Identify which cell holds the provided text, then report its [x, y] central coordinate. 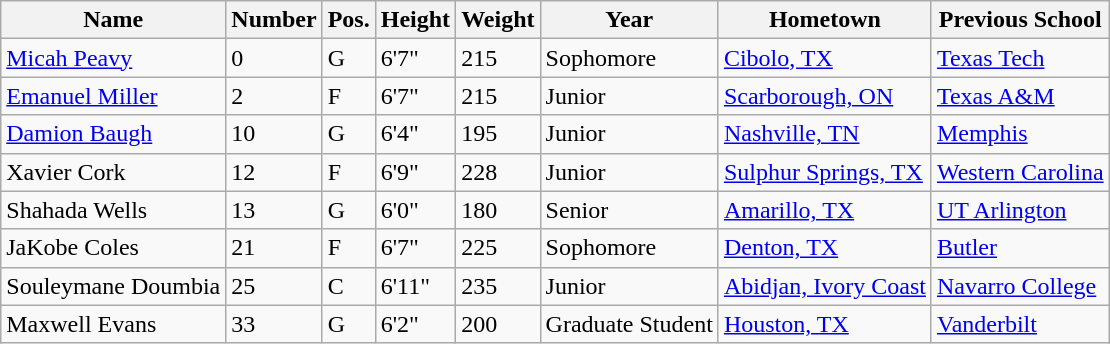
33 [274, 324]
Weight [498, 20]
Souleymane Doumbia [114, 286]
Texas Tech [1020, 58]
Number [274, 20]
25 [274, 286]
Navarro College [1020, 286]
6'9" [415, 172]
180 [498, 210]
Memphis [1020, 134]
Sulphur Springs, TX [824, 172]
Shahada Wells [114, 210]
Abidjan, Ivory Coast [824, 286]
21 [274, 248]
Texas A&M [1020, 96]
Butler [1020, 248]
Micah Peavy [114, 58]
Houston, TX [824, 324]
UT Arlington [1020, 210]
Senior [629, 210]
Vanderbilt [1020, 324]
10 [274, 134]
235 [498, 286]
13 [274, 210]
2 [274, 96]
Denton, TX [824, 248]
JaKobe Coles [114, 248]
12 [274, 172]
Pos. [348, 20]
0 [274, 58]
Xavier Cork [114, 172]
Hometown [824, 20]
Emanuel Miller [114, 96]
Graduate Student [629, 324]
Year [629, 20]
6'0" [415, 210]
6'2" [415, 324]
Damion Baugh [114, 134]
Scarborough, ON [824, 96]
Maxwell Evans [114, 324]
Name [114, 20]
200 [498, 324]
Height [415, 20]
6'4" [415, 134]
Cibolo, TX [824, 58]
225 [498, 248]
228 [498, 172]
Western Carolina [1020, 172]
Previous School [1020, 20]
195 [498, 134]
C [348, 286]
Nashville, TN [824, 134]
Amarillo, TX [824, 210]
6'11" [415, 286]
